Search for the cell housing the specified text and yield its (X, Y) center coordinate. 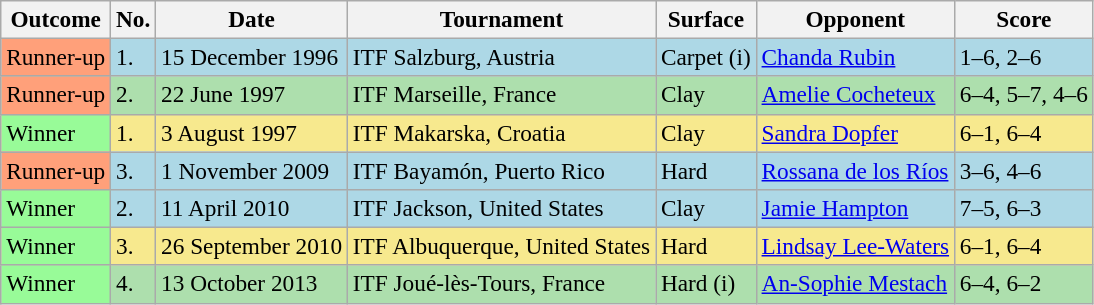
Jamie Hampton (855, 208)
3 August 1997 (252, 133)
ITF Albuquerque, United States (501, 246)
Rossana de los Ríos (855, 170)
6–4, 5–7, 4–6 (1024, 95)
11 April 2010 (252, 208)
3–6, 4–6 (1024, 170)
No. (134, 19)
Carpet (i) (706, 57)
Outcome (56, 19)
Lindsay Lee-Waters (855, 246)
Hard (i) (706, 284)
6–4, 6–2 (1024, 284)
Amelie Cocheteux (855, 95)
15 December 1996 (252, 57)
22 June 1997 (252, 95)
13 October 2013 (252, 284)
Sandra Dopfer (855, 133)
ITF Jackson, United States (501, 208)
26 September 2010 (252, 246)
An-Sophie Mestach (855, 284)
7–5, 6–3 (1024, 208)
1 November 2009 (252, 170)
1–6, 2–6 (1024, 57)
ITF Marseille, France (501, 95)
Date (252, 19)
Tournament (501, 19)
ITF Bayamón, Puerto Rico (501, 170)
ITF Makarska, Croatia (501, 133)
ITF Salzburg, Austria (501, 57)
Score (1024, 19)
Surface (706, 19)
Opponent (855, 19)
Chanda Rubin (855, 57)
4. (134, 284)
ITF Joué-lès-Tours, France (501, 284)
